Detect which cell encompasses the target text, then output its [x, y] center coordinate. 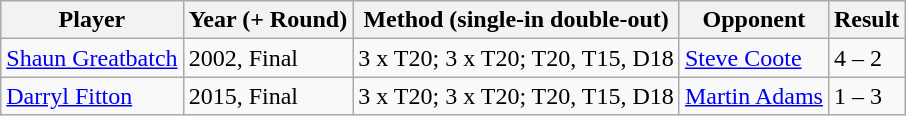
2002, Final [268, 58]
1 – 3 [866, 96]
2015, Final [268, 96]
Player [92, 20]
Steve Coote [754, 58]
Martin Adams [754, 96]
Shaun Greatbatch [92, 58]
Darryl Fitton [92, 96]
Method (single-in double-out) [516, 20]
Opponent [754, 20]
Year (+ Round) [268, 20]
4 – 2 [866, 58]
Result [866, 20]
